Identify which cell holds the provided text, then report its (x, y) central coordinate. 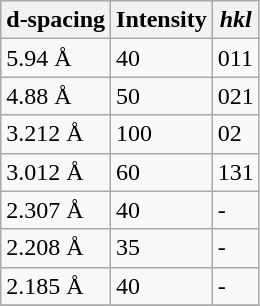
50 (162, 96)
2.307 Å (56, 210)
100 (162, 134)
2.208 Å (56, 248)
02 (236, 134)
hkl (236, 20)
60 (162, 172)
4.88 Å (56, 96)
3.212 Å (56, 134)
5.94 Å (56, 58)
021 (236, 96)
2.185 Å (56, 286)
Intensity (162, 20)
3.012 Å (56, 172)
011 (236, 58)
35 (162, 248)
d-spacing (56, 20)
131 (236, 172)
